Return (X, Y) of the center of cell containing provided text 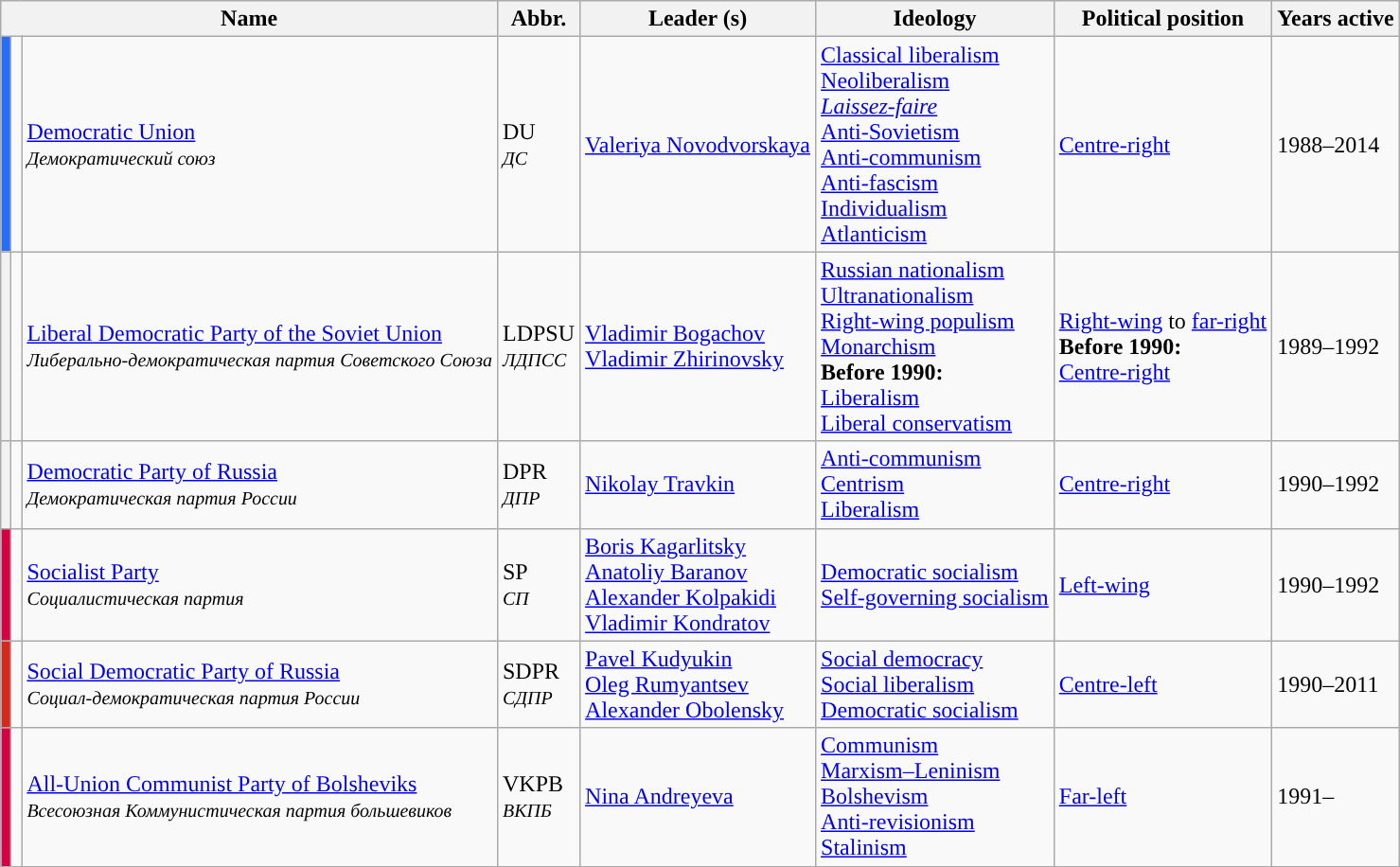
LDPSUЛДПСС (538, 346)
DUДС (538, 144)
Russian nationalismUltranationalismRight-wing populismMonarchismBefore 1990:LiberalismLiberal conservatism (935, 346)
Left-wing (1162, 585)
Classical liberalismNeoliberalismLaissez-faireAnti-SovietismAnti-communismAnti-fascismIndividualismAtlanticism (935, 144)
Centre-left (1162, 684)
Pavel KudyukinOleg RumyantsevAlexander Obolensky (699, 684)
Abbr. (538, 19)
Democratic UnionДемократический союз (259, 144)
Leader (s) (699, 19)
1989–1992 (1336, 346)
Socialist PartyСоциалистическая партия (259, 585)
VKPBВКПБ (538, 797)
Liberal Democratic Party of the Soviet UnionЛиберально-демократическая партия Советского Союза (259, 346)
Anti-communismCentrismLiberalism (935, 485)
Right-wing to far-rightBefore 1990:Centre-right (1162, 346)
Vladimir BogachovVladimir Zhirinovsky (699, 346)
Valeriya Novodvorskaya (699, 144)
DPRДПР (538, 485)
Social democracySocial liberalismDemocratic socialism (935, 684)
Name (250, 19)
1991– (1336, 797)
1988–2014 (1336, 144)
Political position (1162, 19)
CommunismMarxism–LeninismBolshevismAnti-revisionismStalinism (935, 797)
Boris KagarlitskyAnatoliy BaranovAlexander KolpakidiVladimir Kondratov (699, 585)
All-Union Communist Party of BolsheviksВсесоюзная Коммунистическая партия большевиков (259, 797)
Nikolay Travkin (699, 485)
SPСП (538, 585)
1990–2011 (1336, 684)
Social Democratic Party of RussiaСоциал-демократическая партия России (259, 684)
Nina Andreyeva (699, 797)
Far-left (1162, 797)
Years active (1336, 19)
Democratic Party of RussiaДемократическая партия России (259, 485)
SDPRСДПР (538, 684)
Democratic socialismSelf-governing socialism (935, 585)
Ideology (935, 19)
